Capture the cell that displays the provided text and extract its (x, y) central coordinate. 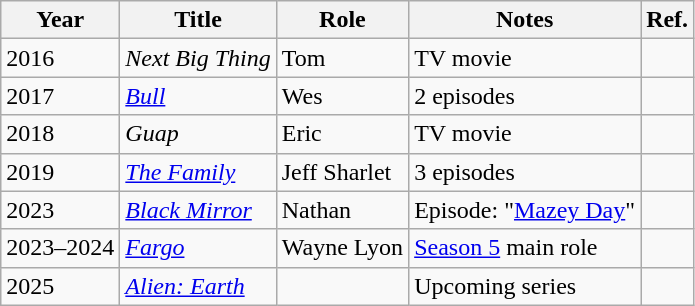
2023–2024 (60, 248)
Tom (342, 58)
Jeff Sharlet (342, 172)
Role (342, 20)
Fargo (198, 248)
Notes (525, 20)
Ref. (668, 20)
Nathan (342, 210)
2018 (60, 134)
Year (60, 20)
2025 (60, 286)
Bull (198, 96)
2017 (60, 96)
Wes (342, 96)
The Family (198, 172)
Black Mirror (198, 210)
2019 (60, 172)
Upcoming series (525, 286)
3 episodes (525, 172)
Title (198, 20)
Guap (198, 134)
Season 5 main role (525, 248)
2023 (60, 210)
Alien: Earth (198, 286)
2 episodes (525, 96)
2016 (60, 58)
Wayne Lyon (342, 248)
Episode: "Mazey Day" (525, 210)
Next Big Thing (198, 58)
Eric (342, 134)
